Return [x, y] of the center of cell containing provided text 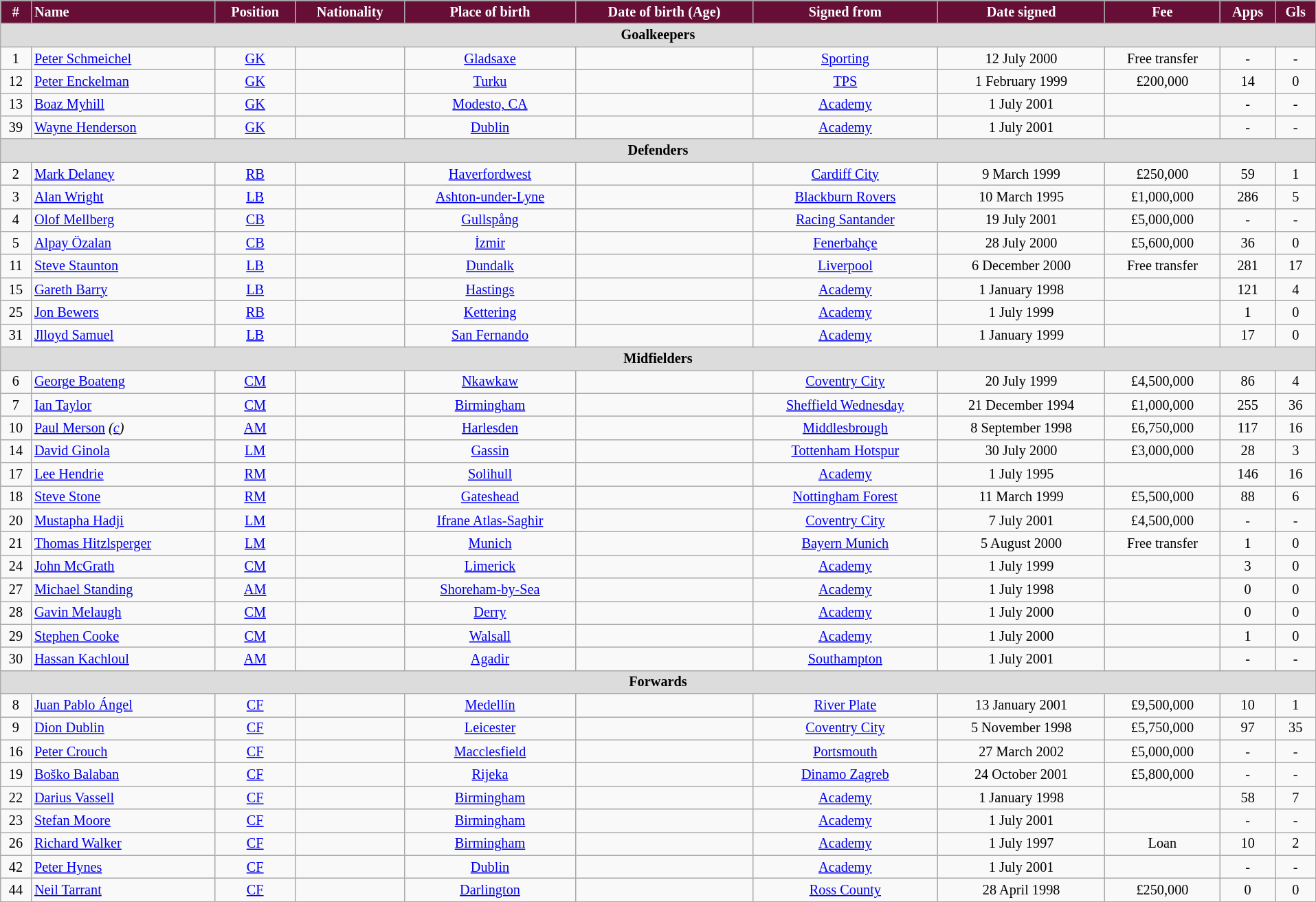
Ross County [845, 890]
Midfielders [658, 358]
12 July 2000 [1021, 58]
27 March 2002 [1021, 751]
31 [16, 335]
9 [16, 728]
Modesto, CA [489, 104]
Date signed [1021, 12]
Jlloyd Samuel [122, 335]
58 [1248, 797]
29 [16, 636]
11 March 1999 [1021, 497]
Defenders [658, 151]
42 [16, 867]
Goalkeepers [658, 35]
21 December 1994 [1021, 405]
Sporting [845, 58]
59 [1248, 174]
20 [16, 520]
97 [1248, 728]
Paul Merson (c) [122, 428]
Middlesbrough [845, 428]
£5,500,000 [1163, 497]
1 July 1997 [1021, 844]
Signed from [845, 12]
281 [1248, 266]
Munich [489, 543]
121 [1248, 289]
Nationality [350, 12]
1 February 1999 [1021, 81]
Olof Mellberg [122, 220]
25 [16, 312]
255 [1248, 405]
Steve Stone [122, 497]
26 [16, 844]
Boško Balaban [122, 774]
27 [16, 589]
Alpay Özalan [122, 243]
Gls [1295, 12]
Dundalk [489, 266]
Dion Dublin [122, 728]
£5,750,000 [1163, 728]
18 [16, 497]
15 [16, 289]
Nkawkaw [489, 382]
Gullspång [489, 220]
Loan [1163, 844]
24 [16, 566]
Darlington [489, 890]
£5,800,000 [1163, 774]
19 July 2001 [1021, 220]
20 July 1999 [1021, 382]
Peter Schmeichel [122, 58]
Fenerbahçe [845, 243]
Peter Hynes [122, 867]
Cardiff City [845, 174]
Agadir [489, 659]
Thomas Hitzlsperger [122, 543]
1 January 1999 [1021, 335]
Date of birth (Age) [665, 12]
30 [16, 659]
35 [1295, 728]
Liverpool [845, 266]
Fee [1163, 12]
İzmir [489, 243]
Racing Santander [845, 220]
Gladsaxe [489, 58]
£9,500,000 [1163, 705]
Sheffield Wednesday [845, 405]
Solihull [489, 474]
Lee Hendrie [122, 474]
Mustapha Hadji [122, 520]
Name [122, 12]
Steve Staunton [122, 266]
8 September 1998 [1021, 428]
Juan Pablo Ángel [122, 705]
Bayern Munich [845, 543]
39 [16, 127]
Limerick [489, 566]
5 November 1998 [1021, 728]
£5,600,000 [1163, 243]
1 July 1995 [1021, 474]
Hastings [489, 289]
Turku [489, 81]
1 July 1998 [1021, 589]
Portsmouth [845, 751]
Ashton-under-Lyne [489, 197]
Derry [489, 613]
Ian Taylor [122, 405]
Hassan Kachloul [122, 659]
Gareth Barry [122, 289]
Blackburn Rovers [845, 197]
Jon Bewers [122, 312]
7 July 2001 [1021, 520]
Shoreham-by-Sea [489, 589]
Boaz Myhill [122, 104]
13 January 2001 [1021, 705]
28 April 1998 [1021, 890]
Ifrane Atlas-Saghir [489, 520]
Walsall [489, 636]
Alan Wright [122, 197]
11 [16, 266]
Medellín [489, 705]
117 [1248, 428]
Wayne Henderson [122, 127]
David Ginola [122, 451]
Stephen Cooke [122, 636]
24 October 2001 [1021, 774]
Peter Crouch [122, 751]
Nottingham Forest [845, 497]
Mark Delaney [122, 174]
Place of birth [489, 12]
Leicester [489, 728]
21 [16, 543]
Southampton [845, 659]
28 July 2000 [1021, 243]
8 [16, 705]
Gavin Melaugh [122, 613]
13 [16, 104]
Peter Enckelman [122, 81]
£6,750,000 [1163, 428]
£200,000 [1163, 81]
Macclesfield [489, 751]
Forwards [658, 682]
River Plate [845, 705]
Gassin [489, 451]
5 August 2000 [1021, 543]
Gateshead [489, 497]
Darius Vassell [122, 797]
Stefan Moore [122, 821]
£3,000,000 [1163, 451]
86 [1248, 382]
Michael Standing [122, 589]
9 March 1999 [1021, 174]
12 [16, 81]
TPS [845, 81]
88 [1248, 497]
146 [1248, 474]
23 [16, 821]
George Boateng [122, 382]
Apps [1248, 12]
30 July 2000 [1021, 451]
22 [16, 797]
Neil Tarrant [122, 890]
Rijeka [489, 774]
Richard Walker [122, 844]
6 December 2000 [1021, 266]
# [16, 12]
Haverfordwest [489, 174]
Kettering [489, 312]
19 [16, 774]
Dinamo Zagreb [845, 774]
John McGrath [122, 566]
Position [255, 12]
10 March 1995 [1021, 197]
Harlesden [489, 428]
Tottenham Hotspur [845, 451]
286 [1248, 197]
San Fernando [489, 335]
44 [16, 890]
